Locate the cell with the specified text and output its [X, Y] center coordinate. 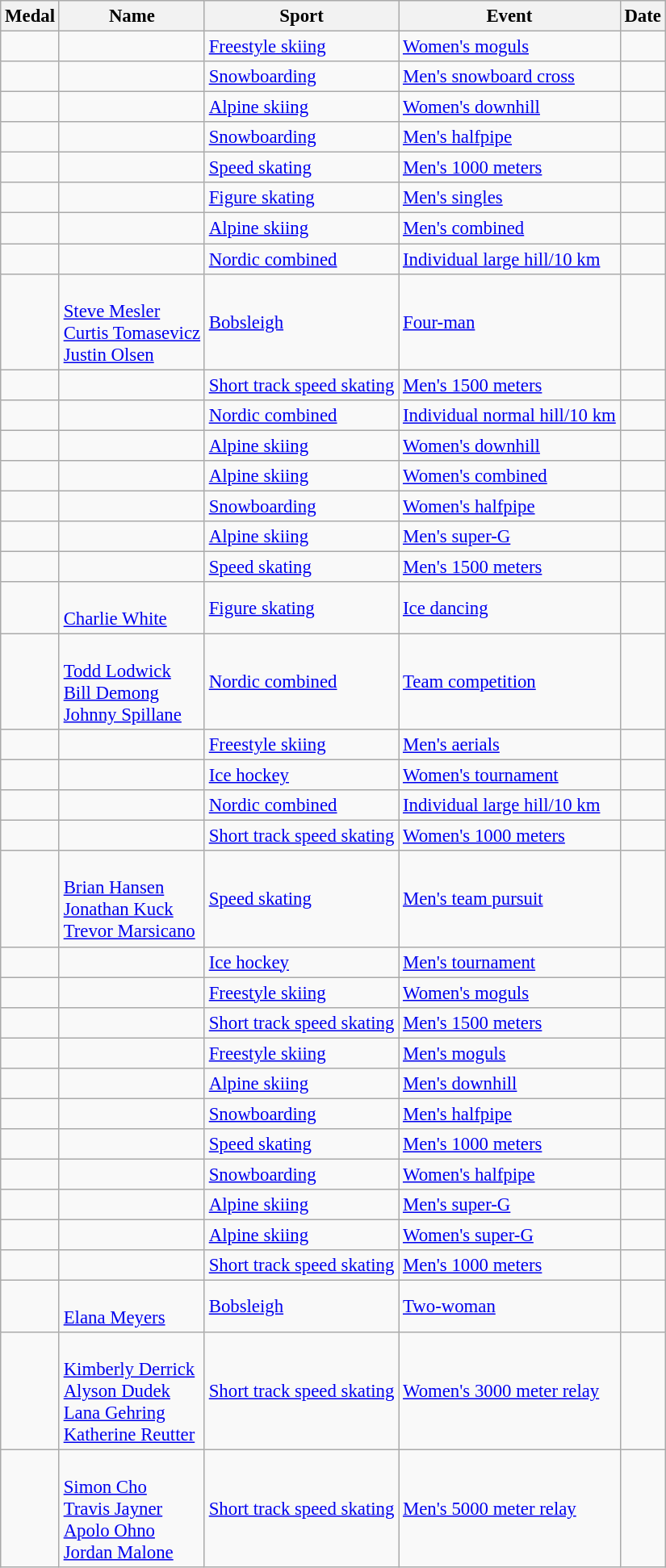
Women's tournament [509, 776]
Women's combined [509, 476]
Todd LodwickBill DemongJohnny Spillane [132, 683]
Simon ChoTravis JaynerApolo OhnoJordan Malone [132, 1509]
Men's combined [509, 228]
Men's aerials [509, 745]
Men's singles [509, 198]
Sport [301, 16]
Four-man [509, 321]
Men's moguls [509, 1053]
Men's snowboard cross [509, 77]
Men's downhill [509, 1084]
Individual normal hill/10 km [509, 415]
Brian HansenJonathan KuckTrevor Marsicano [132, 899]
Women's super-G [509, 1236]
Charlie White [132, 608]
Men's team pursuit [509, 899]
Team competition [509, 683]
Women's 3000 meter relay [509, 1391]
Women's 1000 meters [509, 836]
Event [509, 16]
Ice dancing [509, 608]
Two-woman [509, 1307]
Kimberly DerrickAlyson DudekLana GehringKatherine Reutter [132, 1391]
Steve MeslerCurtis TomaseviczJustin Olsen [132, 321]
Medal [31, 16]
Men's 5000 meter relay [509, 1509]
Date [643, 16]
Elana Meyers [132, 1307]
Men's tournament [509, 962]
Name [132, 16]
